Detect which cell encompasses the target text, then output its [X, Y] center coordinate. 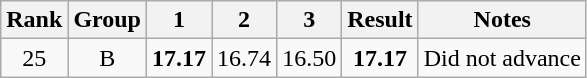
1 [180, 20]
Rank [34, 20]
Result [380, 20]
Group [108, 20]
25 [34, 58]
3 [310, 20]
Did not advance [502, 58]
B [108, 58]
Notes [502, 20]
16.74 [244, 58]
2 [244, 20]
16.50 [310, 58]
